Detect which cell encompasses the target text, then output its (X, Y) center coordinate. 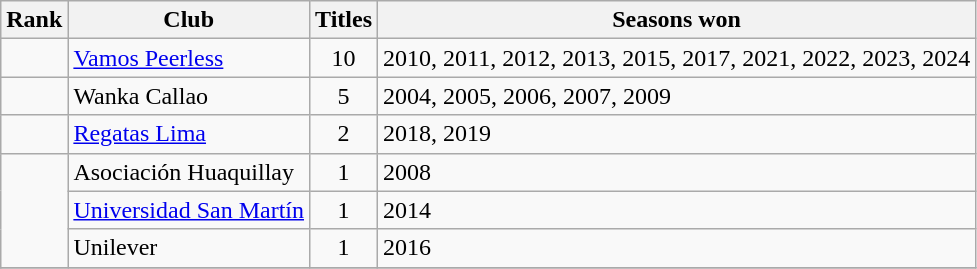
2018, 2019 (677, 134)
Titles (344, 20)
Wanka Callao (189, 96)
10 (344, 58)
Club (189, 20)
Rank (34, 20)
Asociación Huaquillay (189, 172)
2 (344, 134)
Seasons won (677, 20)
2014 (677, 210)
2008 (677, 172)
Unilever (189, 248)
2010, 2011, 2012, 2013, 2015, 2017, 2021, 2022, 2023, 2024 (677, 58)
2016 (677, 248)
Regatas Lima (189, 134)
Vamos Peerless (189, 58)
5 (344, 96)
2004, 2005, 2006, 2007, 2009 (677, 96)
Universidad San Martín (189, 210)
